Search for the cell housing the specified text and yield its (x, y) center coordinate. 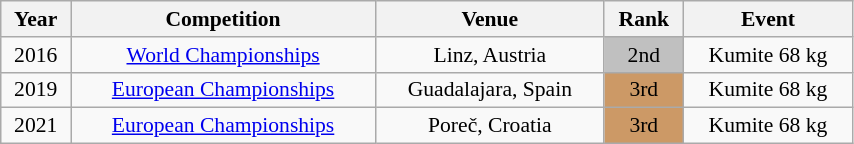
Year (36, 19)
2019 (36, 90)
Linz, Austria (490, 55)
Competition (224, 19)
2016 (36, 55)
Event (768, 19)
2nd (644, 55)
Venue (490, 19)
Poreč, Croatia (490, 126)
Guadalajara, Spain (490, 90)
2021 (36, 126)
World Championships (224, 55)
Rank (644, 19)
